Return the (X, Y) coordinate for the center point of the cell that contains the specified text.  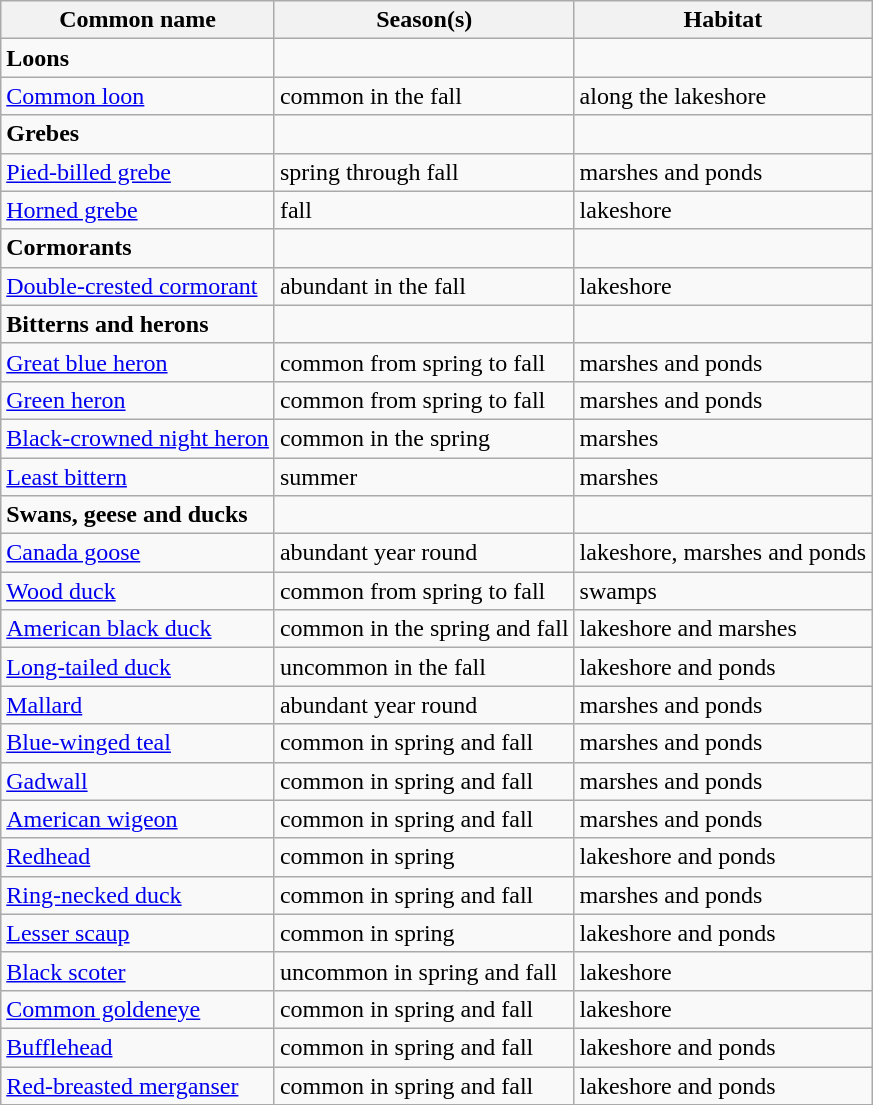
swamps (723, 591)
Least bittern (138, 477)
summer (424, 477)
Mallard (138, 705)
Common loon (138, 96)
Double-crested cormorant (138, 286)
Green heron (138, 400)
common in the fall (424, 96)
Lesser scaup (138, 933)
Grebes (138, 134)
Redhead (138, 857)
Blue-winged teal (138, 743)
Black scoter (138, 971)
common in the spring (424, 438)
abundant in the fall (424, 286)
Cormorants (138, 248)
uncommon in spring and fall (424, 971)
along the lakeshore (723, 96)
Pied-billed grebe (138, 172)
Common goldeneye (138, 1009)
Canada goose (138, 553)
Bitterns and herons (138, 324)
lakeshore, marshes and ponds (723, 553)
uncommon in the fall (424, 667)
Gadwall (138, 781)
fall (424, 210)
lakeshore and marshes (723, 629)
Loons (138, 58)
Black-crowned night heron (138, 438)
American black duck (138, 629)
Bufflehead (138, 1047)
spring through fall (424, 172)
Common name (138, 20)
Long-tailed duck (138, 667)
Great blue heron (138, 362)
Season(s) (424, 20)
Swans, geese and ducks (138, 515)
common in the spring and fall (424, 629)
Habitat (723, 20)
Horned grebe (138, 210)
Ring-necked duck (138, 895)
Red-breasted merganser (138, 1085)
American wigeon (138, 819)
Wood duck (138, 591)
